Find where the given text appears and provide that cell's center as [X, Y] coordinate. 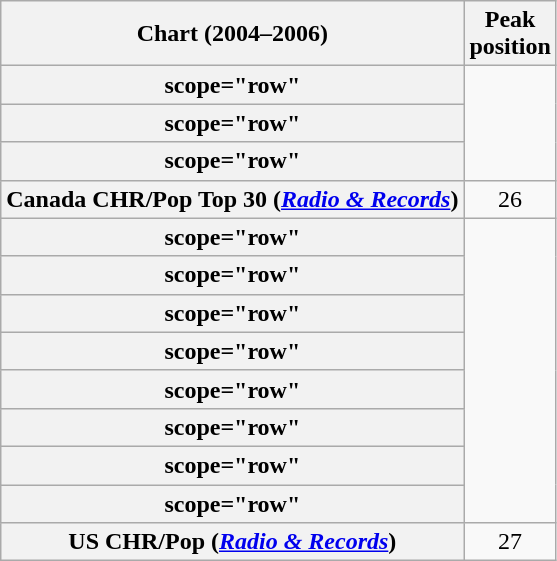
Canada CHR/Pop Top 30 (Radio & Records) [232, 199]
Chart (2004–2006) [232, 34]
Peakposition [510, 34]
26 [510, 199]
27 [510, 542]
US CHR/Pop (Radio & Records) [232, 542]
